Identify which cell holds the provided text, then report its [X, Y] central coordinate. 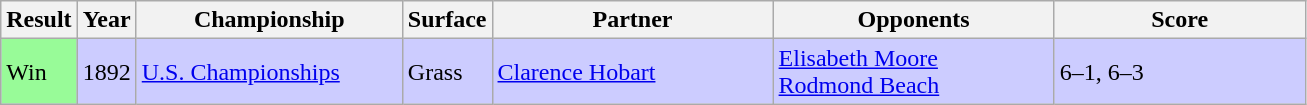
Result [39, 20]
Score [1180, 20]
Opponents [914, 20]
Year [106, 20]
Grass [447, 72]
Win [39, 72]
6–1, 6–3 [1180, 72]
Elisabeth Moore Rodmond Beach [914, 72]
Surface [447, 20]
Partner [632, 20]
1892 [106, 72]
Clarence Hobart [632, 72]
U.S. Championships [269, 72]
Championship [269, 20]
